Return (X, Y) of the center of cell containing provided text 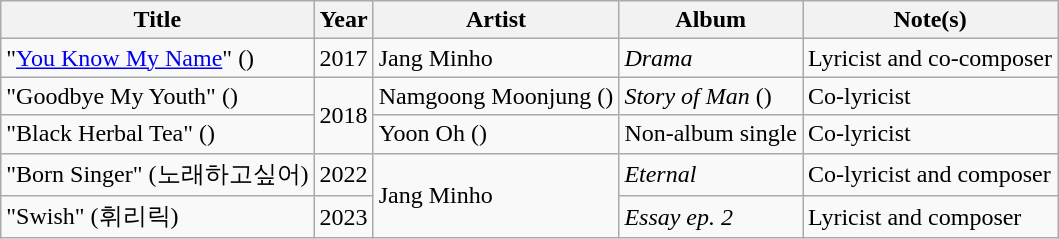
Non-album single (711, 134)
"Black Herbal Tea" () (158, 134)
Year (344, 20)
2022 (344, 174)
Namgoong Moonjung () (496, 96)
Yoon Oh () (496, 134)
Title (158, 20)
Lyricist and composer (930, 218)
Note(s) (930, 20)
Essay ep. 2 (711, 218)
Artist (496, 20)
"Born Singer" (노래하고싶어) (158, 174)
"Swish" (휘리릭) (158, 218)
Drama (711, 58)
2017 (344, 58)
"Goodbye My Youth" () (158, 96)
Eternal (711, 174)
Lyricist and co-composer (930, 58)
2018 (344, 115)
"You Know My Name" () (158, 58)
2023 (344, 218)
Story of Man () (711, 96)
Album (711, 20)
Co-lyricist and composer (930, 174)
